Output the [x, y] coordinate of the center of the cell containing the given text.  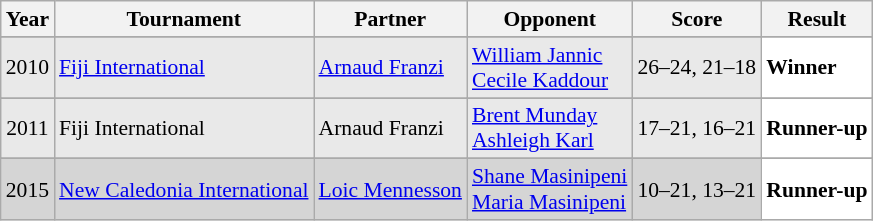
Winner [816, 68]
Brent Munday Ashleigh Karl [550, 128]
2010 [28, 68]
17–21, 16–21 [696, 128]
New Caledonia International [184, 190]
Loic Mennesson [390, 190]
Score [696, 19]
Tournament [184, 19]
Partner [390, 19]
Result [816, 19]
Shane Masinipeni Maria Masinipeni [550, 190]
10–21, 13–21 [696, 190]
26–24, 21–18 [696, 68]
2011 [28, 128]
Opponent [550, 19]
2015 [28, 190]
Year [28, 19]
William Jannic Cecile Kaddour [550, 68]
